Scan for the cell matching the given text and deliver its [X, Y] coordinate at center. 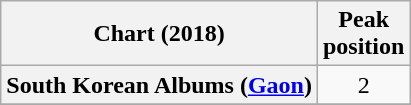
Peakposition [363, 34]
2 [363, 85]
Chart (2018) [160, 34]
South Korean Albums (Gaon) [160, 85]
